Output the (X, Y) coordinate of the center of the cell containing the given text.  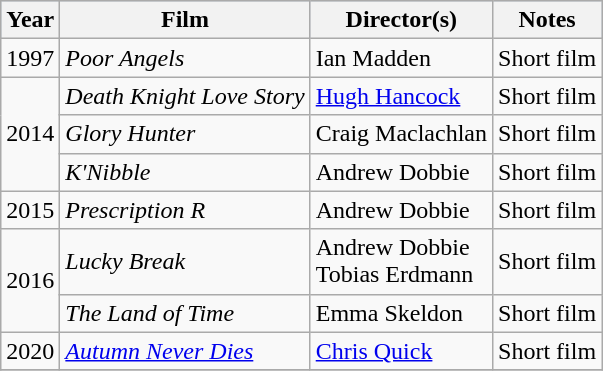
2020 (30, 351)
K'Nibble (185, 172)
Ian Madden (401, 58)
Craig Maclachlan (401, 134)
1997 (30, 58)
Notes (548, 20)
Emma Skeldon (401, 313)
Hugh Hancock (401, 96)
2015 (30, 210)
Film (185, 20)
Director(s) (401, 20)
Poor Angels (185, 58)
Year (30, 20)
Glory Hunter (185, 134)
2014 (30, 134)
Andrew DobbieTobias Erdmann (401, 262)
The Land of Time (185, 313)
2016 (30, 280)
Chris Quick (401, 351)
Prescription R (185, 210)
Death Knight Love Story (185, 96)
Autumn Never Dies (185, 351)
Lucky Break (185, 262)
